Capture the cell that displays the provided text and extract its [X, Y] central coordinate. 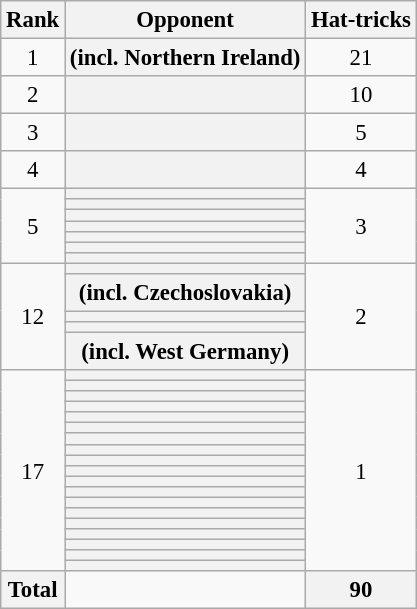
Total [33, 590]
Hat-tricks [362, 20]
(incl. Czechoslovakia) [186, 293]
10 [362, 95]
(incl. West Germany) [186, 351]
12 [33, 316]
17 [33, 470]
Opponent [186, 20]
Rank [33, 20]
90 [362, 590]
(incl. Northern Ireland) [186, 58]
21 [362, 58]
